Scan for the cell matching the given text and deliver its [x, y] coordinate at center. 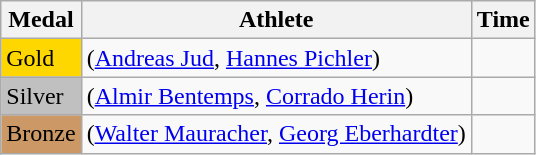
Bronze [41, 134]
(Almir Bentemps, Corrado Herin) [276, 96]
(Walter Mauracher, Georg Eberhardter) [276, 134]
Silver [41, 96]
Medal [41, 20]
Time [503, 20]
(Andreas Jud, Hannes Pichler) [276, 58]
Athlete [276, 20]
Gold [41, 58]
